Detect which cell encompasses the target text, then output its [x, y] center coordinate. 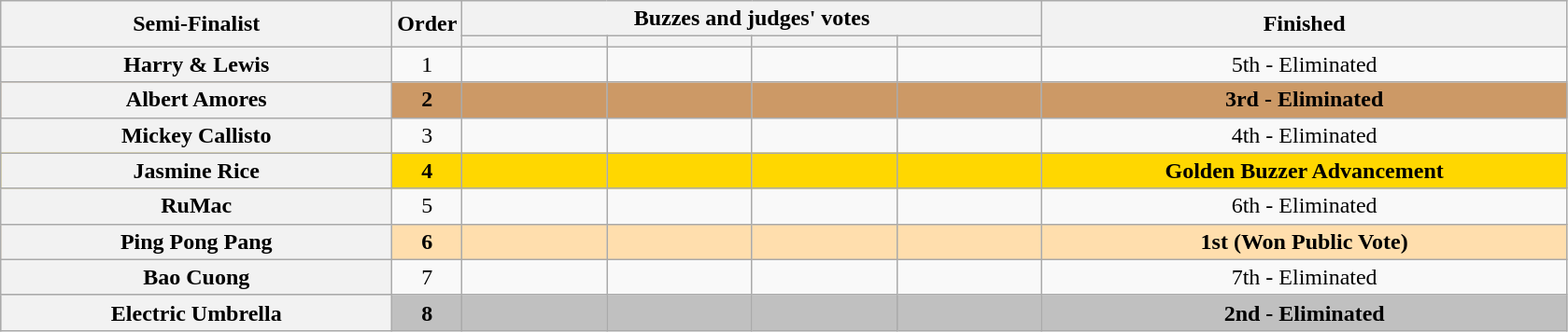
Semi-Finalist [196, 24]
2nd - Eliminated [1304, 312]
3 [428, 135]
Finished [1304, 24]
Mickey Callisto [196, 135]
4th - Eliminated [1304, 135]
2 [428, 100]
Order [428, 24]
4 [428, 171]
8 [428, 312]
Jasmine Rice [196, 171]
Ping Pong Pang [196, 242]
5 [428, 206]
6 [428, 242]
6th - Eliminated [1304, 206]
RuMac [196, 206]
5th - Eliminated [1304, 64]
Electric Umbrella [196, 312]
1st (Won Public Vote) [1304, 242]
Golden Buzzer Advancement [1304, 171]
1 [428, 64]
3rd - Eliminated [1304, 100]
Albert Amores [196, 100]
7th - Eliminated [1304, 277]
Buzzes and judges' votes [752, 19]
Harry & Lewis [196, 64]
Bao Cuong [196, 277]
7 [428, 277]
